Provide the [x, y] coordinate of the cell's center where the given text is located.  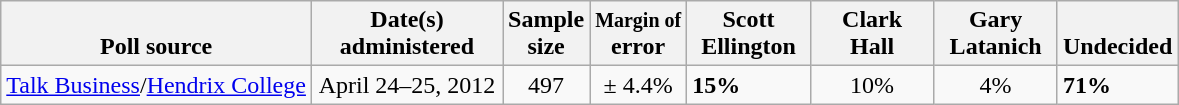
ScottEllington [749, 34]
497 [546, 85]
± 4.4% [638, 85]
15% [749, 85]
Date(s)administered [406, 34]
4% [996, 85]
ClarkHall [872, 34]
Poll source [156, 34]
Undecided [1117, 34]
Margin oferror [638, 34]
Samplesize [546, 34]
April 24–25, 2012 [406, 85]
71% [1117, 85]
Talk Business/Hendrix College [156, 85]
10% [872, 85]
GaryLatanich [996, 34]
